Return the (X, Y) coordinate for the center point of the cell that contains the specified text.  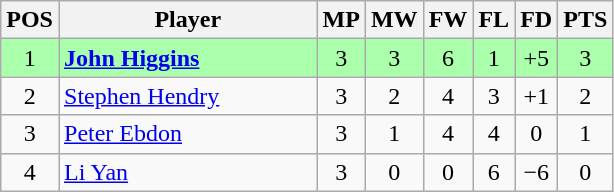
−6 (536, 172)
Stephen Hendry (188, 96)
FD (536, 20)
POS (30, 20)
John Higgins (188, 58)
Player (188, 20)
FL (494, 20)
MP (341, 20)
+1 (536, 96)
MW (394, 20)
Peter Ebdon (188, 134)
Li Yan (188, 172)
FW (448, 20)
PTS (586, 20)
+5 (536, 58)
